Identify which cell holds the provided text, then report its (X, Y) central coordinate. 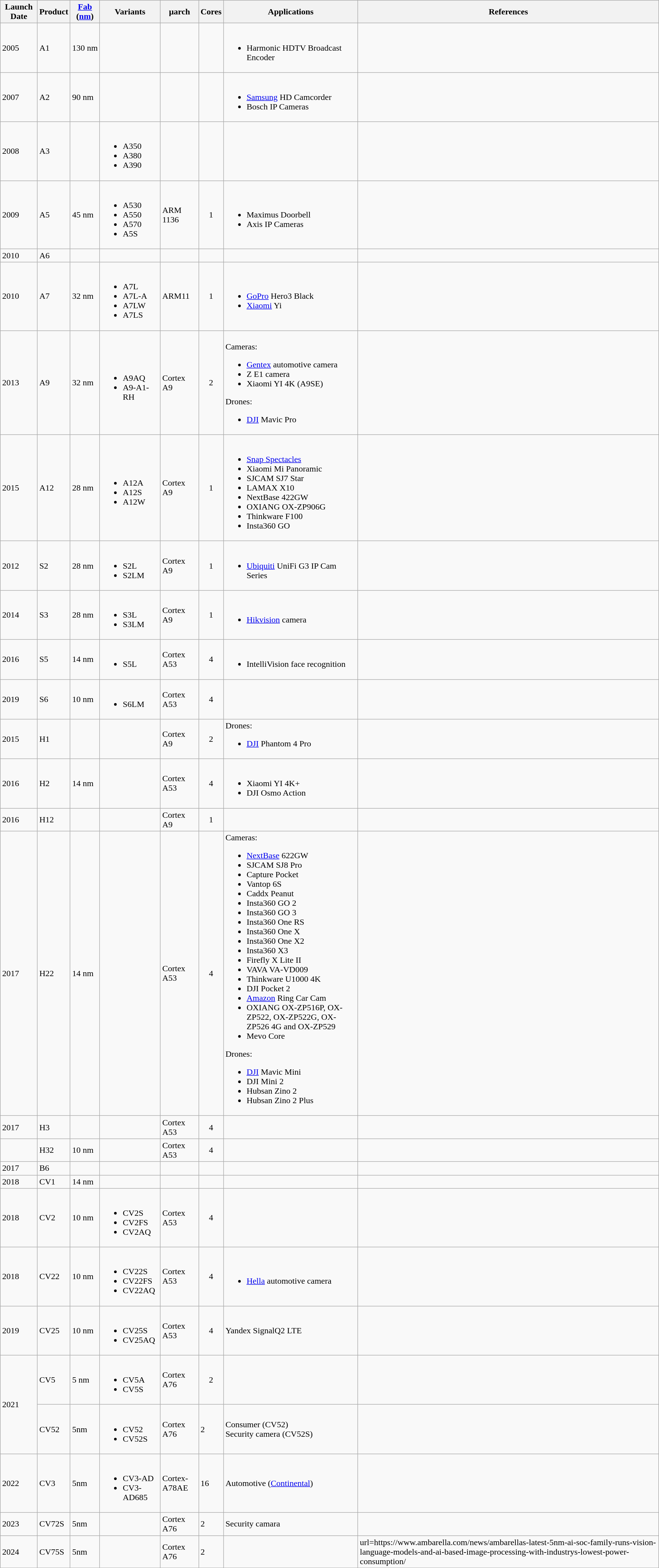
Hikvision camera (291, 615)
Applications (291, 12)
2021 (19, 1404)
Variants (130, 12)
A3 (54, 151)
IntelliVision face recognition (291, 659)
2014 (19, 615)
Cameras:Gentex automotive cameraZ E1 cameraXiaomi YI 4K (A9SE)Drones:DJI Mavic Pro (291, 382)
Xiaomi YI 4K+DJI Osmo Action (291, 784)
S5L (130, 659)
5 nm (85, 1380)
Yandex SignalQ2 LTE (291, 1330)
S6 (54, 699)
CV52 (54, 1429)
2024 (19, 1552)
A12 (54, 488)
2012 (19, 565)
CV25SCV25AQ (130, 1330)
Samsung HD CamcorderBosch IP Cameras (291, 97)
Snap SpectaclesXiaomi Mi PanoramicSJCAM SJ7 StarLAMAX X10NextBase 422GWOXIANG OX-ZP906GThinkware F100Insta360 GO (291, 488)
A9AQA9-A1-RH (130, 382)
CV3-ADCV3-AD685 (130, 1483)
B6 (54, 1168)
16 (211, 1483)
Cortex-A78AE (180, 1483)
Maximus DoorbellAxis IP Cameras (291, 215)
μarch (180, 12)
H2 (54, 784)
S3 (54, 615)
Automotive (Continental) (291, 1483)
A12AA12SA12W (130, 488)
References (508, 12)
CV25 (54, 1330)
CV75S (54, 1552)
Drones:DJI Phantom 4 Pro (291, 739)
2007 (19, 97)
ARM 1136 (180, 215)
CV52CV52S (130, 1429)
S2LS2LM (130, 565)
S5 (54, 659)
2023 (19, 1524)
CV5ACV5S (130, 1380)
A7LA7L-AA7LWA7LS (130, 296)
A6 (54, 255)
Consumer (CV52)Security camera (CV52S) (291, 1429)
CV2SCV2FSCV2AQ (130, 1218)
Ubiquiti UniFi G3 IP Cam Series (291, 565)
S3LS3LM (130, 615)
CV2 (54, 1218)
Cores (211, 12)
Launch Date (19, 12)
CV5 (54, 1380)
CV3 (54, 1483)
2009 (19, 215)
H32 (54, 1150)
Harmonic HDTV Broadcast Encoder (291, 48)
90 nm (85, 97)
CV1 (54, 1182)
A350A380A390 (130, 151)
2008 (19, 151)
A7 (54, 296)
Security camara (291, 1524)
CV22SCV22FSCV22AQ (130, 1277)
A1 (54, 48)
CV72S (54, 1524)
H12 (54, 820)
Fab(nm) (85, 12)
GoPro Hero3 BlackXiaomi Yi (291, 296)
A5 (54, 215)
H22 (54, 973)
130 nm (85, 48)
2022 (19, 1483)
A9 (54, 382)
S6LM (130, 699)
S2 (54, 565)
CV22 (54, 1277)
A530A550A570A5S (130, 215)
H1 (54, 739)
A2 (54, 97)
2005 (19, 48)
Product (54, 12)
45 nm (85, 215)
H3 (54, 1127)
2013 (19, 382)
Hella automotive camera (291, 1277)
ARM11 (180, 296)
